Extract the (X, Y) coordinate from the center of the cell holding the provided text.  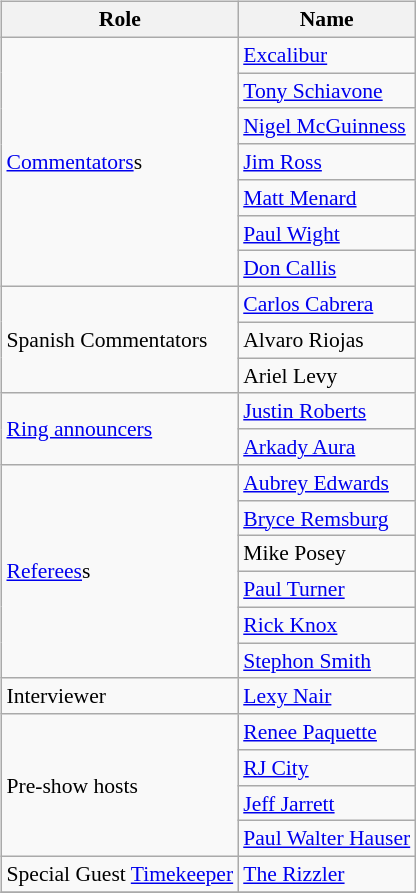
Role (120, 20)
Refereess (120, 572)
Paul Walter Hauser (326, 839)
Stephon Smith (326, 661)
Renee Paquette (326, 732)
Mike Posey (326, 554)
The Rizzler (326, 875)
Rick Knox (326, 625)
Paul Turner (326, 590)
Pre-show hosts (120, 785)
Jim Ross (326, 162)
Arkady Aura (326, 447)
Name (326, 20)
Commentatorss (120, 162)
Special Guest Timekeeper (120, 875)
Don Callis (326, 269)
Spanish Commentators (120, 340)
Ring announcers (120, 428)
Ariel Levy (326, 376)
Carlos Cabrera (326, 305)
Bryce Remsburg (326, 518)
Aubrey Edwards (326, 483)
Paul Wight (326, 233)
Nigel McGuinness (326, 126)
RJ City (326, 768)
Jeff Jarrett (326, 803)
Matt Menard (326, 198)
Justin Roberts (326, 411)
Alvaro Riojas (326, 340)
Interviewer (120, 696)
Tony Schiavone (326, 91)
Excalibur (326, 55)
Lexy Nair (326, 696)
